From the cell containing the given text, extract its center point as (X, Y) coordinate. 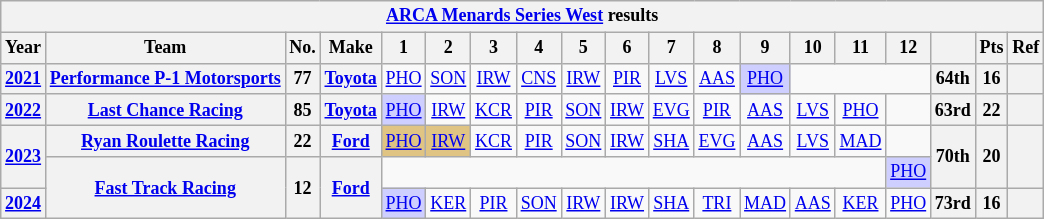
5 (584, 48)
Pts (992, 48)
8 (717, 48)
4 (538, 48)
2022 (24, 110)
ARCA Menards Series West results (522, 16)
10 (812, 48)
1 (404, 48)
Ryan Roulette Racing (165, 140)
No. (302, 48)
85 (302, 110)
Last Chance Racing (165, 110)
TRI (717, 204)
77 (302, 78)
70th (954, 156)
Performance P-1 Motorsports (165, 78)
63rd (954, 110)
2023 (24, 156)
7 (671, 48)
CNS (538, 78)
6 (628, 48)
2021 (24, 78)
Team (165, 48)
2 (448, 48)
Ref (1026, 48)
64th (954, 78)
Fast Track Racing (165, 188)
Year (24, 48)
11 (860, 48)
2024 (24, 204)
20 (992, 156)
9 (766, 48)
73rd (954, 204)
Make (350, 48)
3 (494, 48)
